Extract the (X, Y) coordinate from the center of the cell holding the provided text.  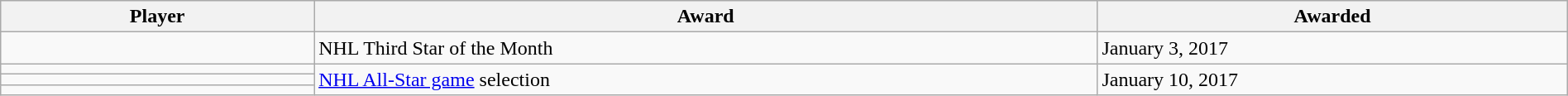
NHL Third Star of the Month (706, 48)
January 10, 2017 (1332, 79)
NHL All-Star game selection (706, 79)
Player (157, 17)
January 3, 2017 (1332, 48)
Award (706, 17)
Awarded (1332, 17)
